Find where the given text appears and provide that cell's center as (X, Y) coordinate. 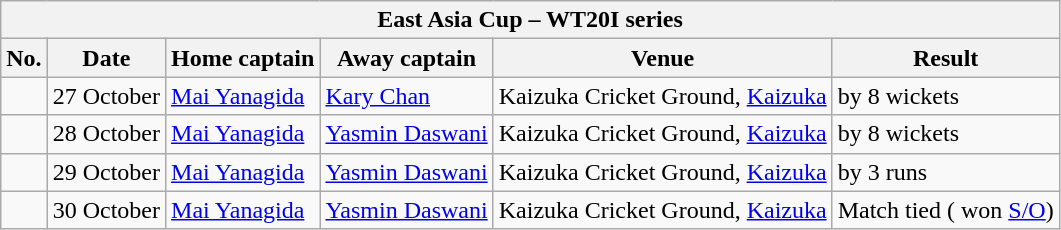
30 October (106, 210)
28 October (106, 134)
Match tied ( won S/O) (946, 210)
Kary Chan (406, 96)
Result (946, 58)
Date (106, 58)
29 October (106, 172)
Venue (662, 58)
No. (24, 58)
Home captain (243, 58)
East Asia Cup – WT20I series (530, 20)
27 October (106, 96)
Away captain (406, 58)
by 3 runs (946, 172)
